Identify which cell holds the provided text, then report its [x, y] central coordinate. 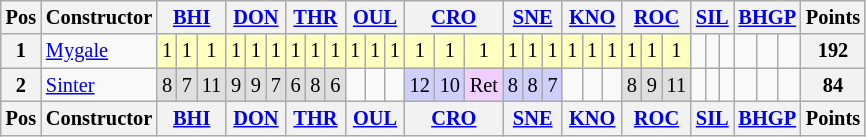
12 [420, 85]
2 [21, 85]
Sinter [99, 85]
10 [450, 85]
84 [833, 85]
Ret [484, 85]
Mygale [99, 51]
192 [833, 51]
